Detect which cell encompasses the target text, then output its [X, Y] center coordinate. 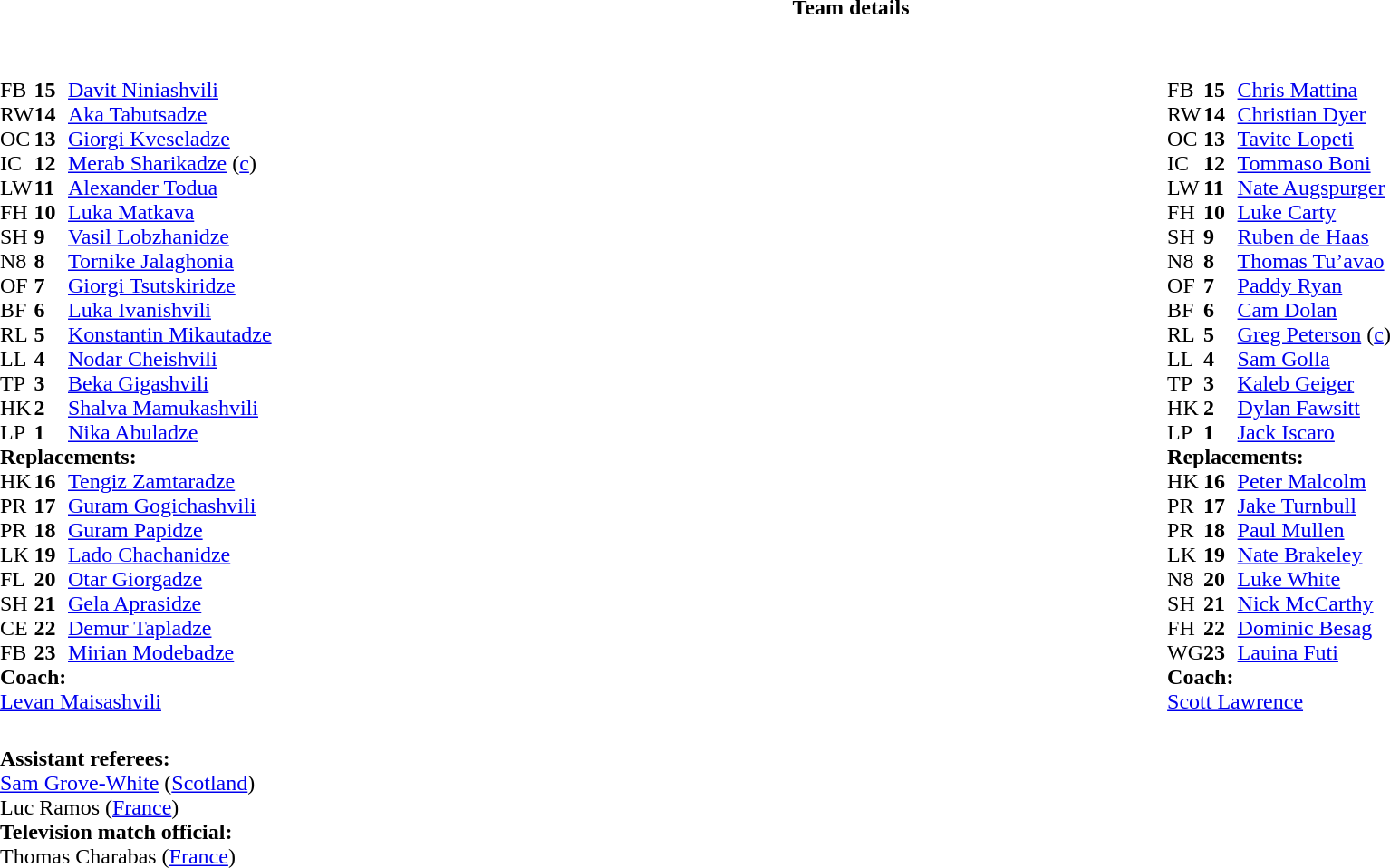
Guram Gogichashvili [170, 506]
Davit Niniashvili [170, 91]
Otar Giorgadze [170, 580]
Demur Tapladze [170, 629]
Mirian Modebadze [170, 652]
WG [1185, 652]
Coach: [136, 678]
Lado Chachanidze [170, 555]
Guram Papidze [170, 531]
Giorgi Tsutskiridze [170, 286]
Replacements: [136, 457]
Nika Abuladze [170, 433]
Shalva Mamukashvili [170, 408]
Luka Matkava [170, 212]
Tengiz Zamtaradze [170, 482]
Gela Aprasidze [170, 603]
Vasil Lobzhanidze [170, 237]
Beka Gigashvili [170, 384]
Konstantin Mikautadze [170, 335]
Luka Ivanishvili [170, 310]
Levan Maisashvili [136, 701]
FL [17, 580]
Tornike Jalaghonia [170, 261]
Merab Sharikadze (c) [170, 163]
Giorgi Kveseladze [170, 140]
CE [17, 629]
Aka Tabutsadze [170, 114]
Alexander Todua [170, 188]
Nodar Cheishvili [170, 359]
